Output the (X, Y) coordinate of the center of the cell containing the given text.  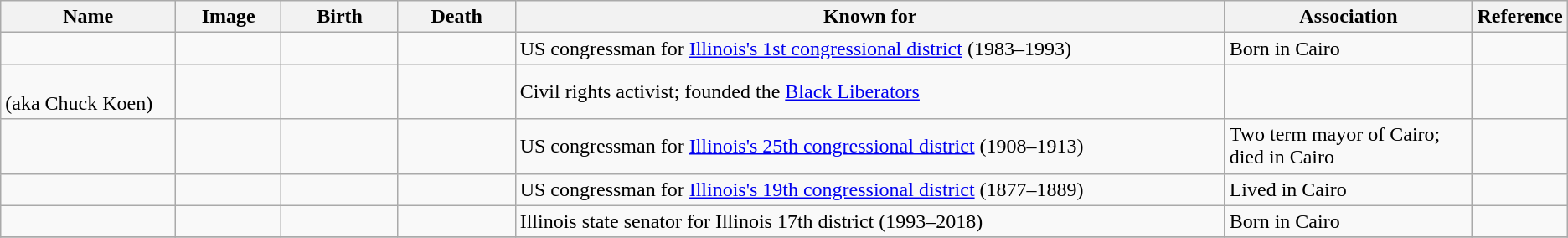
Lived in Cairo (1349, 189)
Death (456, 17)
US congressman for Illinois's 1st congressional district (1983–1993) (869, 49)
Birth (340, 17)
Illinois state senator for Illinois 17th district (1993–2018) (869, 221)
Known for (869, 17)
Name (89, 17)
(aka Chuck Koen) (89, 92)
Civil rights activist; founded the Black Liberators (869, 92)
Association (1349, 17)
US congressman for Illinois's 25th congressional district (1908–1913) (869, 146)
Reference (1519, 17)
US congressman for Illinois's 19th congressional district (1877–1889) (869, 189)
Two term mayor of Cairo; died in Cairo (1349, 146)
Image (229, 17)
